Locate the cell with the specified text and output its [X, Y] center coordinate. 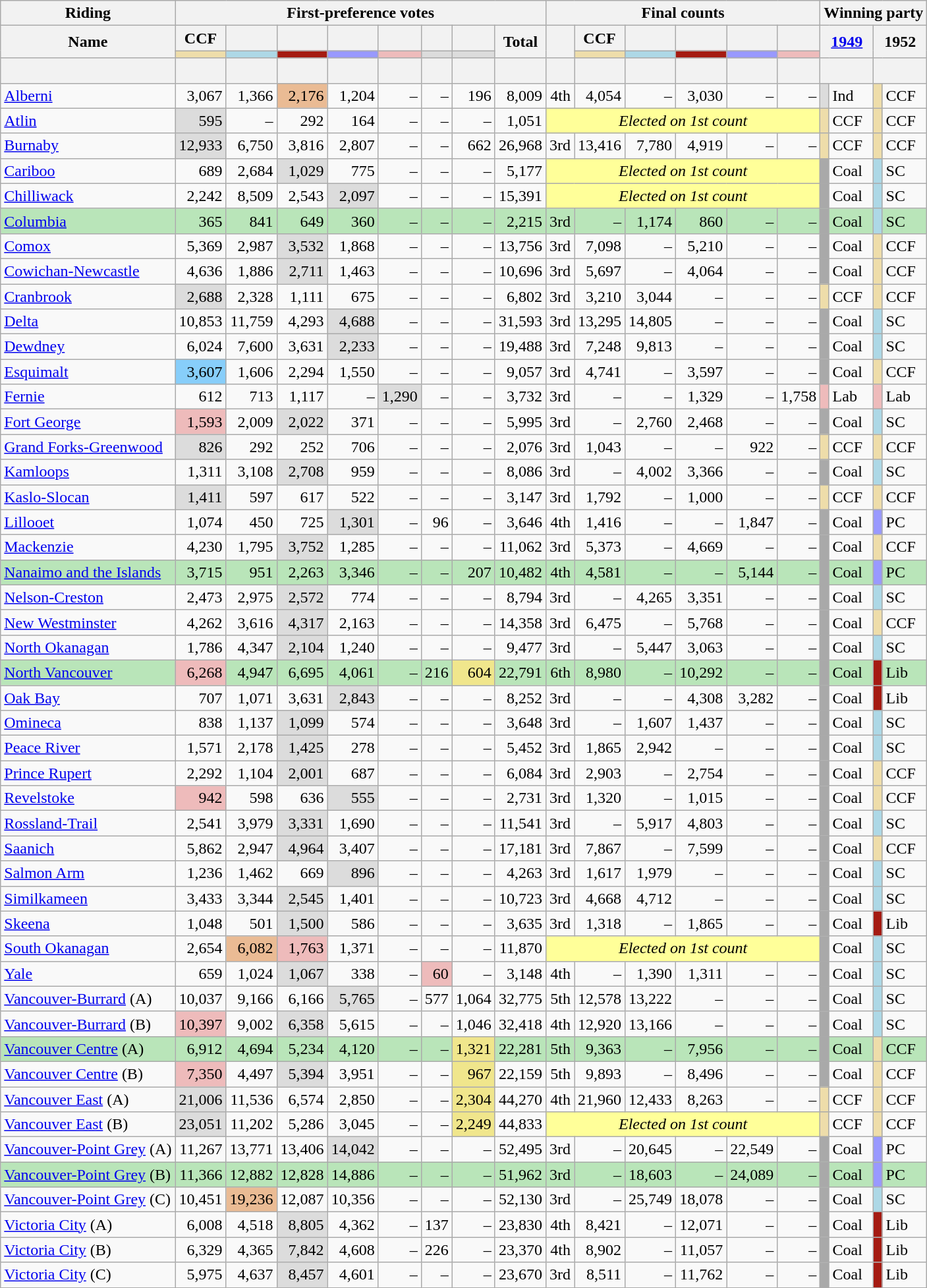
1,174 [651, 221]
25,749 [651, 1200]
13,166 [651, 1024]
Columbia [88, 221]
951 [252, 572]
11,870 [520, 949]
1,204 [353, 96]
Esquimalt [88, 372]
598 [252, 798]
Saanich [88, 848]
4,362 [353, 1225]
Name [88, 42]
22,791 [520, 672]
278 [353, 748]
2,708 [302, 472]
6,574 [302, 1099]
577 [436, 999]
1,401 [353, 898]
1949 [847, 42]
6,802 [520, 296]
1,236 [200, 873]
2,468 [701, 422]
1,099 [302, 723]
3,648 [520, 723]
4,002 [651, 472]
2,022 [302, 422]
597 [252, 497]
1,046 [473, 1024]
Winning party [874, 13]
6,695 [302, 672]
4,668 [600, 898]
8,009 [520, 96]
7,867 [600, 848]
2,754 [701, 773]
522 [353, 497]
10,696 [520, 271]
6,008 [200, 1225]
2,328 [252, 296]
First-preference votes [360, 13]
226 [436, 1250]
1,329 [701, 397]
595 [200, 121]
1,462 [252, 873]
23,670 [520, 1275]
North Vancouver [88, 672]
22,281 [520, 1049]
841 [252, 221]
365 [200, 221]
6,166 [302, 999]
12,920 [600, 1024]
12,882 [252, 1175]
9,057 [520, 372]
14,886 [353, 1175]
8,805 [302, 1225]
Yale [88, 974]
13,756 [520, 246]
4,601 [353, 1275]
1,285 [353, 547]
967 [473, 1074]
Cariboo [88, 171]
649 [302, 221]
Vancouver-Point Grey (B) [88, 1175]
5,917 [651, 823]
1,763 [302, 949]
360 [353, 221]
922 [752, 447]
8,263 [701, 1099]
2,543 [302, 196]
4,741 [600, 372]
1,411 [200, 497]
4,964 [302, 848]
3,210 [600, 296]
662 [473, 146]
604 [473, 672]
5,177 [520, 171]
4,293 [302, 322]
8,902 [600, 1250]
5,144 [752, 572]
3,616 [252, 622]
3,030 [701, 96]
2,903 [600, 773]
12,087 [302, 1200]
Vancouver East (B) [88, 1125]
6th [560, 672]
23,830 [520, 1225]
2,304 [473, 1099]
7,350 [200, 1074]
2,688 [200, 296]
South Okanagan [88, 949]
8,086 [520, 472]
Similkameen [88, 898]
10,482 [520, 572]
1,064 [473, 999]
7,098 [600, 246]
8,421 [600, 1225]
207 [473, 572]
1,795 [252, 547]
371 [353, 422]
10,292 [701, 672]
Nelson-Creston [88, 597]
Nanaimo and the Islands [88, 572]
21,006 [200, 1099]
3,951 [353, 1074]
Vancouver-Burrard (B) [88, 1024]
2,843 [353, 698]
14,042 [353, 1150]
4,518 [252, 1225]
12,578 [600, 999]
4,497 [252, 1074]
1,240 [353, 647]
Victoria City (B) [88, 1250]
2,942 [651, 748]
4,061 [353, 672]
44,270 [520, 1099]
23,051 [200, 1125]
2,760 [651, 422]
896 [353, 873]
13,416 [600, 146]
Omineca [88, 723]
Fernie [88, 397]
4,308 [701, 698]
Kaslo-Slocan [88, 497]
18,078 [701, 1200]
10,356 [353, 1200]
2,850 [353, 1099]
6,475 [600, 622]
450 [252, 522]
4,636 [200, 271]
1,029 [302, 171]
9,477 [520, 647]
1,786 [200, 647]
3,407 [353, 848]
3,351 [701, 597]
3,732 [520, 397]
5,210 [701, 246]
New Westminster [88, 622]
774 [353, 597]
Skeena [88, 923]
2,545 [302, 898]
1,593 [200, 422]
Atlin [88, 121]
617 [302, 497]
4,262 [200, 622]
8,980 [600, 672]
13,771 [252, 1150]
586 [353, 923]
Fort George [88, 422]
3,045 [353, 1125]
1,048 [200, 923]
12,433 [651, 1099]
6,268 [200, 672]
2,975 [252, 597]
1,000 [701, 497]
164 [353, 121]
6,082 [252, 949]
7,780 [651, 146]
4,054 [600, 96]
11,536 [252, 1099]
5,995 [520, 422]
5,615 [353, 1024]
338 [353, 974]
216 [436, 672]
11,762 [701, 1275]
Total [520, 42]
Ind [851, 96]
Kamloops [88, 472]
707 [200, 698]
4,365 [252, 1250]
2,001 [302, 773]
137 [436, 1225]
9,813 [651, 347]
Vancouver-Point Grey (C) [88, 1200]
2,541 [200, 823]
4,317 [302, 622]
Final counts [683, 13]
2,572 [302, 597]
1,437 [701, 723]
3,344 [252, 898]
3,532 [302, 246]
Vancouver Centre (A) [88, 1049]
96 [436, 522]
3,063 [701, 647]
5,447 [651, 647]
3,108 [252, 472]
713 [252, 397]
12,933 [200, 146]
4,064 [701, 271]
3,607 [200, 372]
196 [473, 96]
12,828 [302, 1175]
7,248 [600, 347]
15,391 [520, 196]
1,425 [302, 748]
Dewdney [88, 347]
2,249 [473, 1125]
838 [200, 723]
2,076 [520, 447]
Chilliwack [88, 196]
2,097 [353, 196]
Rossland-Trail [88, 823]
6,329 [200, 1250]
501 [252, 923]
Victoria City (A) [88, 1225]
3,597 [701, 372]
5,862 [200, 848]
11,267 [200, 1150]
Salmon Arm [88, 873]
3,346 [353, 572]
860 [701, 221]
1,301 [353, 522]
9,002 [252, 1024]
Burnaby [88, 146]
32,775 [520, 999]
1,024 [252, 974]
1,617 [600, 873]
1,290 [399, 397]
942 [200, 798]
3,331 [302, 823]
2,807 [353, 146]
1,607 [651, 723]
10,723 [520, 898]
32,418 [520, 1024]
11,062 [520, 547]
2,104 [302, 647]
18,603 [651, 1175]
8,496 [701, 1074]
Riding [88, 13]
4,637 [252, 1275]
2,731 [520, 798]
Prince Rupert [88, 773]
775 [353, 171]
2,215 [520, 221]
8,511 [600, 1275]
Comox [88, 246]
3,044 [651, 296]
7,600 [252, 347]
5,373 [600, 547]
1,104 [252, 773]
4,694 [252, 1049]
2,987 [252, 246]
7,956 [701, 1049]
2,176 [302, 96]
612 [200, 397]
13,406 [302, 1150]
3,067 [200, 96]
2,711 [302, 271]
8,794 [520, 597]
13,295 [600, 322]
3,282 [752, 698]
Lillooet [88, 522]
17,181 [520, 848]
636 [302, 798]
1,051 [520, 121]
1,366 [252, 96]
3,816 [302, 146]
1,500 [302, 923]
4,947 [252, 672]
687 [353, 773]
4,669 [701, 547]
10,397 [200, 1024]
Oak Bay [88, 698]
669 [302, 873]
11,366 [200, 1175]
21,960 [600, 1099]
Cranbrook [88, 296]
11,541 [520, 823]
3,979 [252, 823]
4,803 [701, 823]
1952 [900, 42]
Delta [88, 322]
13,222 [651, 999]
1,758 [799, 397]
8,457 [302, 1275]
3,433 [200, 898]
19,236 [252, 1200]
9,166 [252, 999]
7,599 [701, 848]
2,684 [252, 171]
3,646 [520, 522]
Mackenzie [88, 547]
52,130 [520, 1200]
4,120 [353, 1049]
Victoria City (C) [88, 1275]
2,009 [252, 422]
19,488 [520, 347]
2,292 [200, 773]
5,394 [302, 1074]
1,321 [473, 1049]
Vancouver-Point Grey (A) [88, 1150]
5,369 [200, 246]
4,688 [353, 322]
4,265 [651, 597]
959 [353, 472]
1,690 [353, 823]
23,370 [520, 1250]
1,320 [600, 798]
1,979 [651, 873]
20,645 [651, 1150]
2,233 [353, 347]
7,842 [302, 1250]
1,606 [252, 372]
1,416 [600, 522]
8,509 [252, 196]
6,912 [200, 1049]
6,084 [520, 773]
8,252 [520, 698]
1,390 [651, 974]
3,752 [302, 547]
1,571 [200, 748]
4,230 [200, 547]
Vancouver Centre (B) [88, 1074]
1,318 [600, 923]
1,868 [353, 246]
6,750 [252, 146]
11,057 [701, 1250]
14,805 [651, 322]
12,071 [701, 1225]
26,968 [520, 146]
675 [353, 296]
2,654 [200, 949]
1,074 [200, 522]
252 [302, 447]
5,765 [353, 999]
10,037 [200, 999]
3,147 [520, 497]
5,234 [302, 1049]
4,712 [651, 898]
1,792 [600, 497]
1,886 [252, 271]
14,358 [520, 622]
60 [436, 974]
6,358 [302, 1024]
5,768 [701, 622]
Grand Forks-Greenwood [88, 447]
2,947 [252, 848]
2,263 [302, 572]
2,473 [200, 597]
22,549 [752, 1150]
3,635 [520, 923]
4,263 [520, 873]
1,111 [302, 296]
Vancouver East (A) [88, 1099]
1,847 [752, 522]
4,347 [252, 647]
11,759 [252, 322]
3,148 [520, 974]
2,242 [200, 196]
725 [302, 522]
10,853 [200, 322]
1,371 [353, 949]
3,715 [200, 572]
2,178 [252, 748]
659 [200, 974]
1,071 [252, 698]
Revelstoke [88, 798]
4,581 [600, 572]
2,163 [353, 622]
44,833 [520, 1125]
North Okanagan [88, 647]
Peace River [88, 748]
689 [200, 171]
555 [353, 798]
9,893 [600, 1074]
Alberni [88, 96]
6,024 [200, 347]
1,463 [353, 271]
826 [200, 447]
31,593 [520, 322]
5,286 [302, 1125]
9,363 [600, 1049]
2,294 [302, 372]
1,015 [701, 798]
1,117 [302, 397]
22,159 [520, 1074]
11,202 [252, 1125]
706 [353, 447]
5,452 [520, 748]
1,043 [600, 447]
51,962 [520, 1175]
Vancouver-Burrard (A) [88, 999]
52,495 [520, 1150]
4,919 [701, 146]
24,089 [752, 1175]
1,137 [252, 723]
574 [353, 723]
1,550 [353, 372]
5,975 [200, 1275]
4,608 [353, 1250]
10,451 [200, 1200]
Cowichan-Newcastle [88, 271]
3,366 [701, 472]
1,067 [302, 974]
5,697 [600, 271]
